Search for the cell housing the specified text and yield its [x, y] center coordinate. 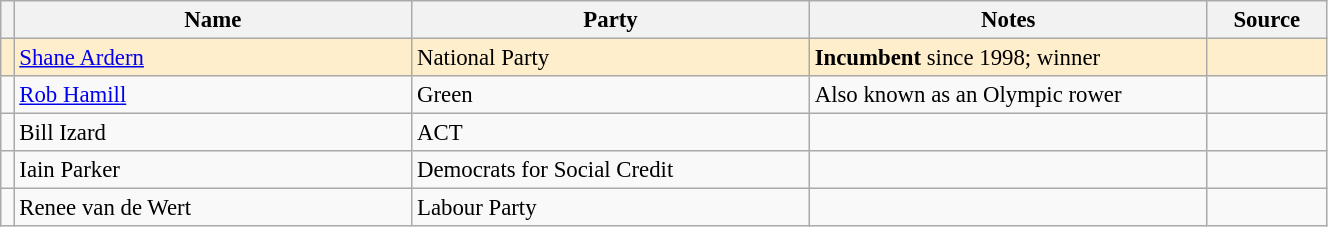
Source [1266, 20]
Bill Izard [213, 133]
Renee van de Wert [213, 208]
National Party [611, 58]
Iain Parker [213, 170]
Also known as an Olympic rower [1008, 95]
Democrats for Social Credit [611, 170]
Labour Party [611, 208]
Incumbent since 1998; winner [1008, 58]
Green [611, 95]
Rob Hamill [213, 95]
Party [611, 20]
Shane Ardern [213, 58]
Notes [1008, 20]
Name [213, 20]
ACT [611, 133]
